Locate the cell with the specified text and output its [X, Y] center coordinate. 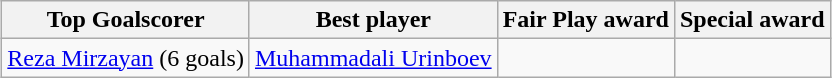
Top Goalscorer [126, 20]
Fair Play award [586, 20]
Reza Mirzayan (6 goals) [126, 58]
Special award [752, 20]
Muhammadali Urinboev [373, 58]
Best player [373, 20]
